Output the [X, Y] coordinate of the center of the cell containing the given text.  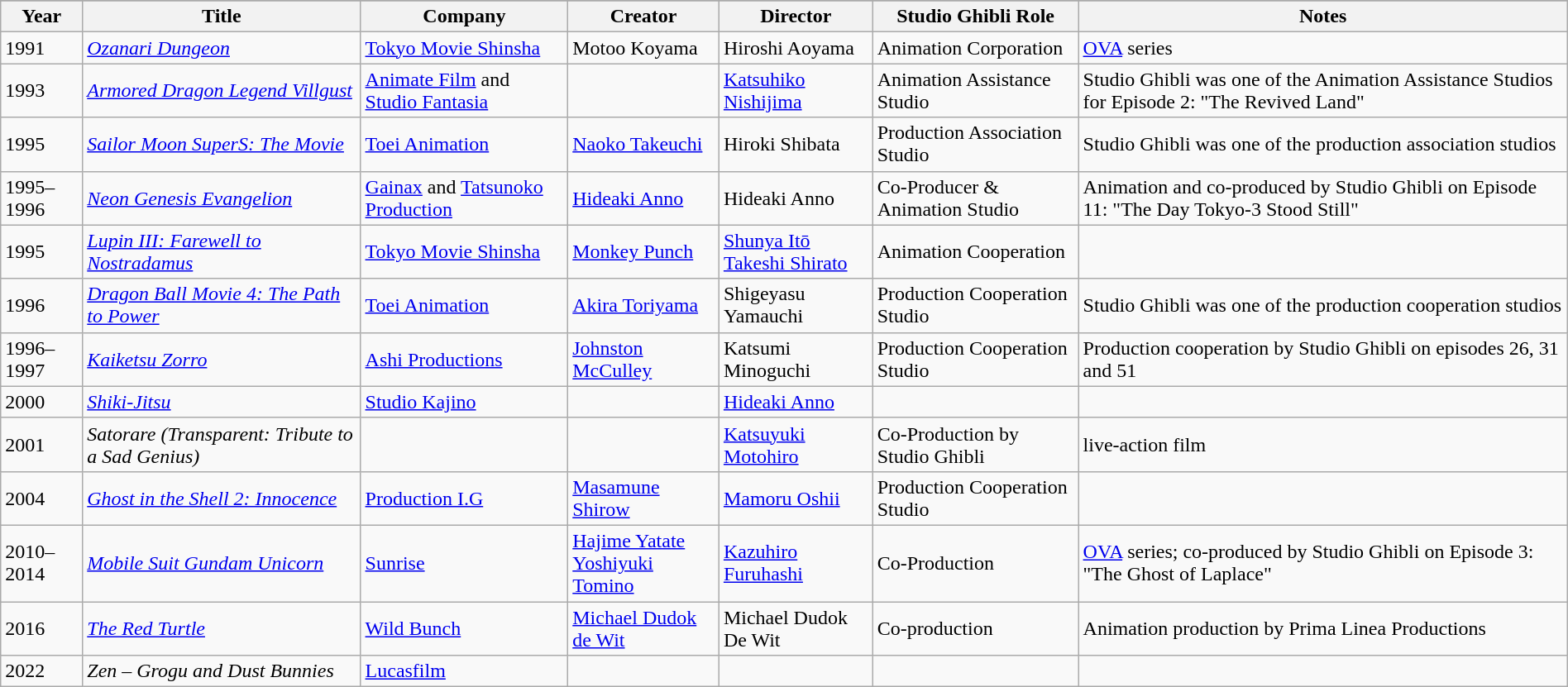
Hiroshi Aoyama [796, 48]
Ghost in the Shell 2: Innocence [222, 498]
Katsuhiko Nishijima [796, 91]
The Red Turtle [222, 628]
1995–1996 [41, 198]
Co-production [976, 628]
1993 [41, 91]
Year [41, 17]
2016 [41, 628]
Akira Toriyama [643, 306]
Monkey Punch [643, 251]
Sunrise [465, 563]
Katsuyuki Motohiro [796, 445]
Animation Assistance Studio [976, 91]
1991 [41, 48]
Sailor Moon SuperS: The Movie [222, 144]
1996–1997 [41, 359]
Armored Dragon Legend Villgust [222, 91]
Production I.G [465, 498]
Hiroki Shibata [796, 144]
Studio Kajino [465, 402]
Dragon Ball Movie 4: The Path to Power [222, 306]
Neon Genesis Evangelion [222, 198]
Hajime Yatate Yoshiyuki Tomino [643, 563]
Co-Producer & Animation Studio [976, 198]
Shunya Itō Takeshi Shirato [796, 251]
Animation Cooperation [976, 251]
Director [796, 17]
Studio Ghibli was one of the production association studios [1323, 144]
Ashi Productions [465, 359]
Mamoru Oshii [796, 498]
Lucasfilm [465, 671]
Johnston McCulley [643, 359]
Production cooperation by Studio Ghibli on episodes 26, 31 and 51 [1323, 359]
Mobile Suit Gundam Unicorn [222, 563]
OVA series [1323, 48]
1996 [41, 306]
live-action film [1323, 445]
Studio Ghibli was one of the production cooperation studios [1323, 306]
Zen – Grogu and Dust Bunnies [222, 671]
Animation and co-produced by Studio Ghibli on Episode 11: "The Day Tokyo-3 Stood Still" [1323, 198]
2010–2014 [41, 563]
2000 [41, 402]
Masamune Shirow [643, 498]
Michael Dudok de Wit [643, 628]
2004 [41, 498]
Kaiketsu Zorro [222, 359]
Notes [1323, 17]
Animation Corporation [976, 48]
Production Association Studio [976, 144]
Co-Production [976, 563]
Naoko Takeuchi [643, 144]
Creator [643, 17]
Gainax and Tatsunoko Production [465, 198]
Ozanari Dungeon [222, 48]
Michael Dudok De Wit [796, 628]
Studio Ghibli was one of the Animation Assistance Studios for Episode 2: "The Revived Land" [1323, 91]
Animate Film and Studio Fantasia [465, 91]
2022 [41, 671]
Title [222, 17]
Studio Ghibli Role [976, 17]
Co-Production by Studio Ghibli [976, 445]
Satorare (Transparent: Tribute to a Sad Genius) [222, 445]
Kazuhiro Furuhashi [796, 563]
2001 [41, 445]
Lupin III: Farewell to Nostradamus [222, 251]
Wild Bunch [465, 628]
OVA series; co-produced by Studio Ghibli on Episode 3: "The Ghost of Laplace" [1323, 563]
Katsumi Minoguchi [796, 359]
Motoo Koyama [643, 48]
Shiki-Jitsu [222, 402]
Animation production by Prima Linea Productions [1323, 628]
Company [465, 17]
Shigeyasu Yamauchi [796, 306]
